Capture the cell that displays the provided text and extract its (x, y) central coordinate. 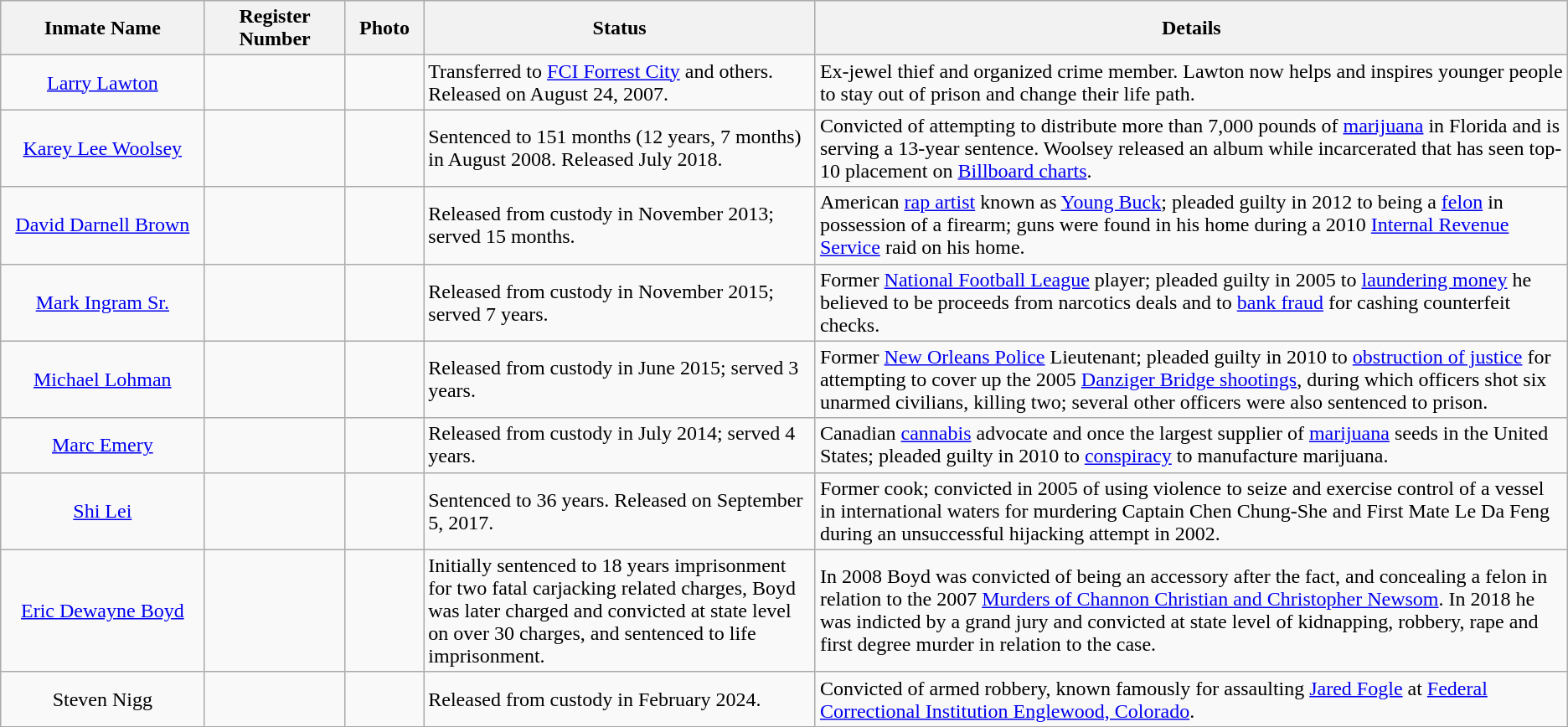
Convicted of armed robbery, known famously for assaulting Jared Fogle at Federal Correctional Institution Englewood, Colorado. (1191, 699)
Mark Ingram Sr. (102, 302)
Transferred to FCI Forrest City and others. Released on August 24, 2007. (620, 82)
Status (620, 28)
Karey Lee Woolsey (102, 148)
Sentenced to 36 years. Released on September 5, 2017. (620, 511)
Register Number (275, 28)
Released from custody in February 2024. (620, 699)
Steven Nigg (102, 699)
Photo (384, 28)
Ex-jewel thief and organized crime member. Lawton now helps and inspires younger people to stay out of prison and change their life path. (1191, 82)
Released from custody in November 2015; served 7 years. (620, 302)
Marc Emery (102, 446)
Larry Lawton (102, 82)
Shi Lei (102, 511)
Sentenced to 151 months (12 years, 7 months) in August 2008. Released July 2018. (620, 148)
Released from custody in July 2014; served 4 years. (620, 446)
Released from custody in June 2015; served 3 years. (620, 379)
Michael Lohman (102, 379)
Released from custody in November 2013; served 15 months. (620, 225)
Details (1191, 28)
David Darnell Brown (102, 225)
Inmate Name (102, 28)
Eric Dewayne Boyd (102, 611)
